Extract the [x, y] coordinate from the center of the cell holding the provided text.  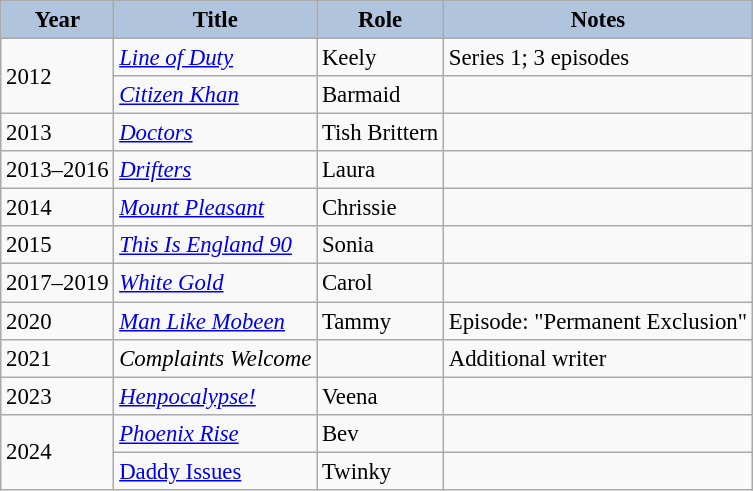
2012 [58, 76]
White Gold [216, 283]
Notes [598, 20]
2014 [58, 208]
2021 [58, 358]
Year [58, 20]
Twinky [380, 471]
This Is England 90 [216, 245]
Role [380, 20]
Citizen Khan [216, 95]
Title [216, 20]
Carol [380, 283]
Phoenix Rise [216, 433]
Episode: "Permanent Exclusion" [598, 321]
Bev [380, 433]
2023 [58, 396]
Chrissie [380, 208]
Series 1; 3 episodes [598, 58]
2020 [58, 321]
Henpocalypse! [216, 396]
Additional writer [598, 358]
Sonia [380, 245]
Daddy Issues [216, 471]
Laura [380, 170]
Tammy [380, 321]
Line of Duty [216, 58]
Doctors [216, 133]
2013–2016 [58, 170]
Keely [380, 58]
2013 [58, 133]
Barmaid [380, 95]
2015 [58, 245]
Tish Brittern [380, 133]
Man Like Mobeen [216, 321]
Complaints Welcome [216, 358]
2024 [58, 452]
2017–2019 [58, 283]
Drifters [216, 170]
Veena [380, 396]
Mount Pleasant [216, 208]
